Search for the cell housing the specified text and yield its [x, y] center coordinate. 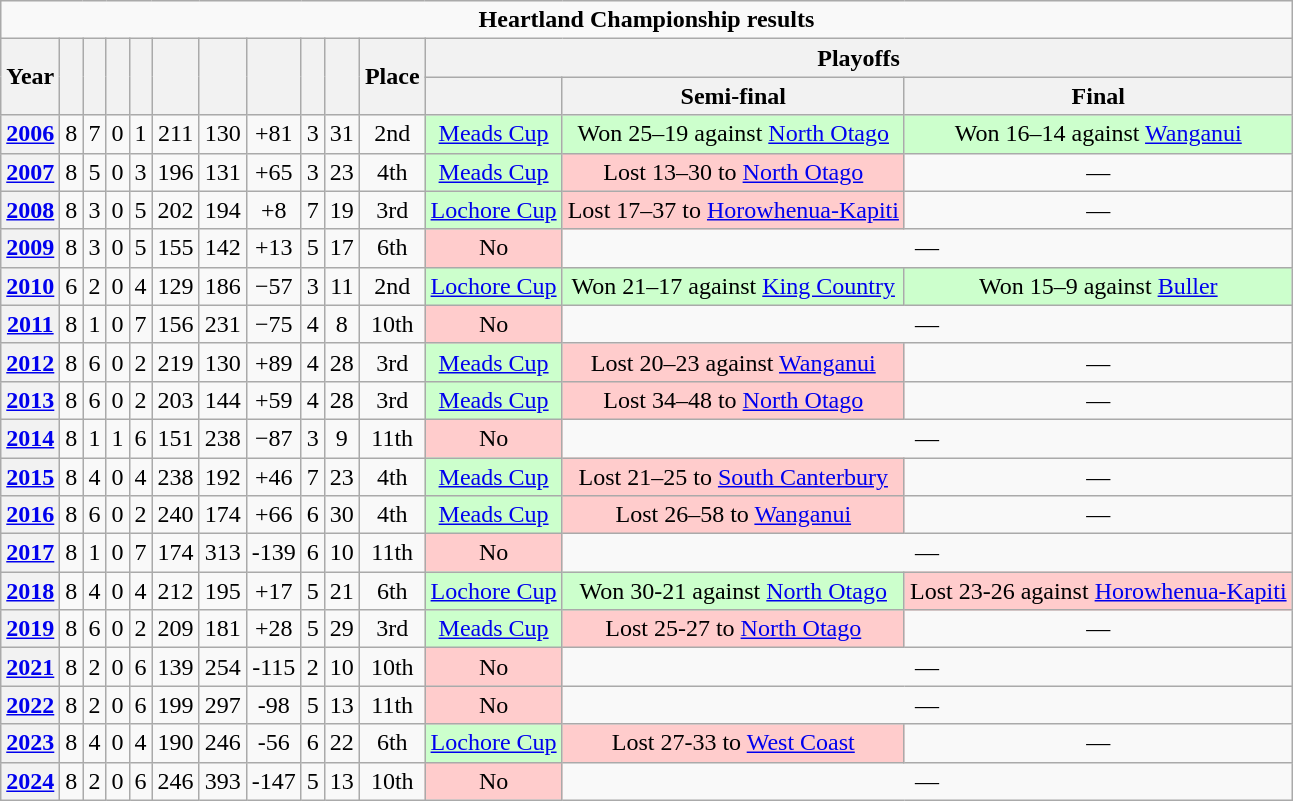
181 [222, 629]
-98 [274, 705]
Won 16–14 against Wanganui [1098, 134]
Won 25–19 against North Otago [733, 134]
−75 [274, 324]
9 [342, 438]
131 [222, 172]
2024 [30, 781]
−57 [274, 286]
Lost 25-27 to North Otago [733, 629]
Place [392, 77]
186 [222, 286]
+89 [274, 362]
129 [176, 286]
199 [176, 705]
11 [342, 286]
313 [222, 553]
194 [222, 210]
240 [176, 515]
192 [222, 477]
2008 [30, 210]
+28 [274, 629]
2013 [30, 400]
156 [176, 324]
Playoffs [858, 58]
+13 [274, 248]
+8 [274, 210]
Lost 20–23 against Wanganui [733, 362]
31 [342, 134]
Lost 26–58 to Wanganui [733, 515]
+65 [274, 172]
2007 [30, 172]
195 [222, 591]
231 [222, 324]
2015 [30, 477]
2018 [30, 591]
2010 [30, 286]
2021 [30, 667]
+17 [274, 591]
144 [222, 400]
203 [176, 400]
Final [1098, 96]
17 [342, 248]
Year [30, 77]
2012 [30, 362]
Lost 17–37 to Horowhenua-Kapiti [733, 210]
30 [342, 515]
-147 [274, 781]
2017 [30, 553]
211 [176, 134]
202 [176, 210]
2014 [30, 438]
2016 [30, 515]
Lost 13–30 to North Otago [733, 172]
2022 [30, 705]
Won 15–9 against Buller [1098, 286]
254 [222, 667]
196 [176, 172]
Semi-final [733, 96]
Won 30-21 against North Otago [733, 591]
Lost 34–48 to North Otago [733, 400]
155 [176, 248]
22 [342, 743]
219 [176, 362]
Lost 23-26 against Horowhenua-Kapiti [1098, 591]
2009 [30, 248]
2011 [30, 324]
2019 [30, 629]
Won 21–17 against King Country [733, 286]
2023 [30, 743]
212 [176, 591]
+59 [274, 400]
393 [222, 781]
+46 [274, 477]
+81 [274, 134]
-139 [274, 553]
151 [176, 438]
+66 [274, 515]
Heartland Championship results [646, 20]
29 [342, 629]
Lost 27-33 to West Coast [733, 743]
-115 [274, 667]
209 [176, 629]
Lost 21–25 to South Canterbury [733, 477]
−87 [274, 438]
21 [342, 591]
2006 [30, 134]
297 [222, 705]
142 [222, 248]
190 [176, 743]
19 [342, 210]
139 [176, 667]
-56 [274, 743]
